For the text-containing cell, return its midpoint in [X, Y] coordinate format. 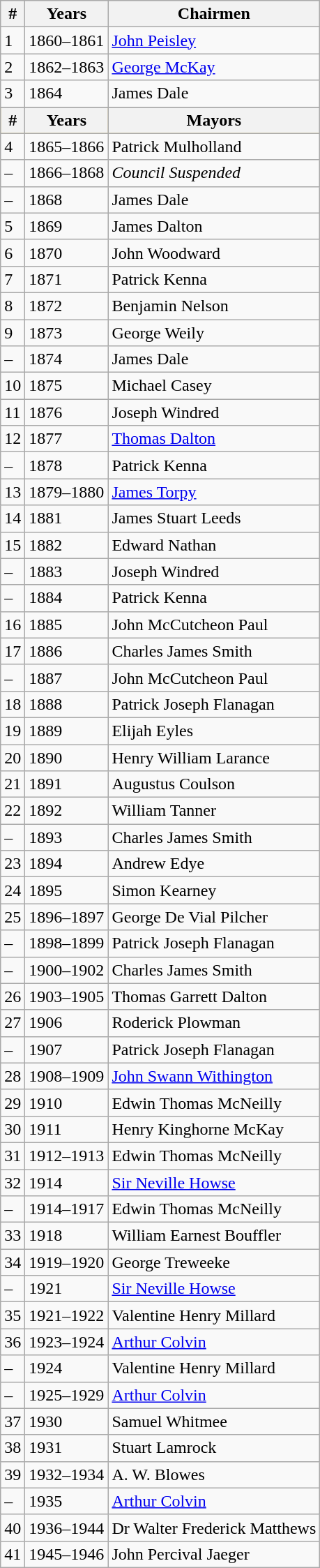
1910 [67, 1103]
1906 [67, 1023]
1907 [67, 1050]
40 [13, 1528]
Dr Walter Frederick Matthews [214, 1528]
5 [13, 226]
1924 [67, 1368]
1887 [67, 678]
30 [13, 1129]
Samuel Whitmee [214, 1421]
Henry William Larance [214, 757]
A. W. Blowes [214, 1474]
John Woodward [214, 253]
20 [13, 757]
1889 [67, 731]
2 [13, 67]
1865–1866 [67, 147]
6 [13, 253]
1866–1868 [67, 173]
Stuart Lamrock [214, 1448]
1903–1905 [67, 996]
22 [13, 811]
1876 [67, 412]
1921–1922 [67, 1315]
1921 [67, 1289]
Chairmen [214, 14]
George Weily [214, 333]
4 [13, 147]
James Dalton [214, 226]
10 [13, 386]
1890 [67, 757]
1892 [67, 811]
1914 [67, 1183]
Council Suspended [214, 173]
1930 [67, 1421]
1945–1946 [67, 1554]
33 [13, 1236]
1925–1929 [67, 1395]
23 [13, 864]
26 [13, 996]
18 [13, 704]
7 [13, 279]
1900–1902 [67, 970]
Andrew Edye [214, 864]
Patrick Mulholland [214, 147]
1 [13, 40]
1869 [67, 226]
1877 [67, 439]
1870 [67, 253]
1895 [67, 890]
1891 [67, 784]
1932–1934 [67, 1474]
35 [13, 1315]
28 [13, 1076]
34 [13, 1262]
1881 [67, 518]
31 [13, 1156]
36 [13, 1342]
1912–1913 [67, 1156]
Edward Nathan [214, 545]
1936–1944 [67, 1528]
1884 [67, 598]
39 [13, 1474]
19 [13, 731]
25 [13, 917]
17 [13, 651]
1914–1917 [67, 1209]
1923–1924 [67, 1342]
1935 [67, 1501]
1911 [67, 1129]
Benjamin Nelson [214, 306]
1886 [67, 651]
1883 [67, 572]
1879–1880 [67, 492]
Augustus Coulson [214, 784]
Mayors [214, 120]
24 [13, 890]
1875 [67, 386]
1919–1920 [67, 1262]
15 [13, 545]
1908–1909 [67, 1076]
Henry Kinghorne McKay [214, 1129]
1893 [67, 837]
1882 [67, 545]
James Stuart Leeds [214, 518]
George Treweeke [214, 1262]
John Percival Jaeger [214, 1554]
1860–1861 [67, 40]
37 [13, 1421]
1878 [67, 465]
16 [13, 625]
Simon Kearney [214, 890]
38 [13, 1448]
1872 [67, 306]
1864 [67, 94]
13 [13, 492]
Thomas Garrett Dalton [214, 996]
1885 [67, 625]
George De Vial Pilcher [214, 917]
1874 [67, 359]
41 [13, 1554]
1862–1863 [67, 67]
John Swann Withington [214, 1076]
11 [13, 412]
32 [13, 1183]
James Torpy [214, 492]
Elijah Eyles [214, 731]
John Peisley [214, 40]
1896–1897 [67, 917]
1888 [67, 704]
21 [13, 784]
3 [13, 94]
1931 [67, 1448]
14 [13, 518]
1871 [67, 279]
1898–1899 [67, 943]
1894 [67, 864]
George McKay [214, 67]
9 [13, 333]
1918 [67, 1236]
27 [13, 1023]
29 [13, 1103]
1873 [67, 333]
8 [13, 306]
William Earnest Bouffler [214, 1236]
Michael Casey [214, 386]
1868 [67, 200]
12 [13, 439]
William Tanner [214, 811]
Roderick Plowman [214, 1023]
Thomas Dalton [214, 439]
